Provide the [X, Y] coordinate of the cell's center where the given text is located.  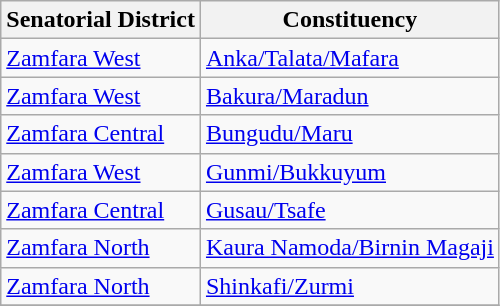
Bungudu/Maru [350, 134]
Gunmi/Bukkuyum [350, 172]
Kaura Namoda/Birnin Magaji [350, 248]
Bakura/Maradun [350, 96]
Shinkafi/Zurmi [350, 286]
Gusau/Tsafe [350, 210]
Constituency [350, 20]
Senatorial District [101, 20]
Anka/Talata/Mafara [350, 58]
